Pinpoint the cell where the given text exists, returning its (x, y) midpoint coordinate. 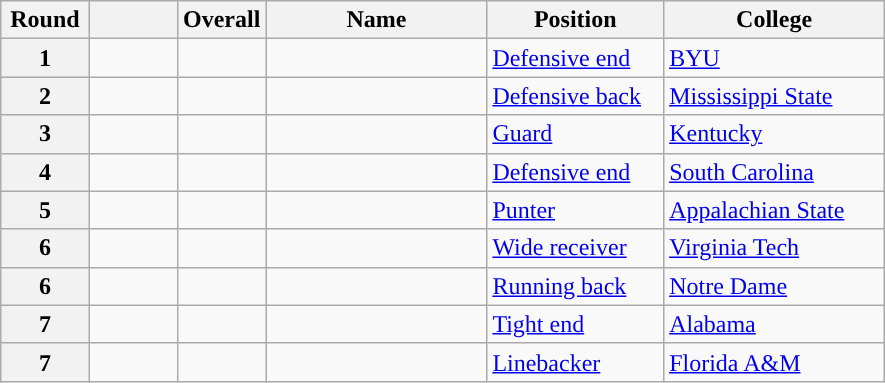
Mississippi State (774, 96)
College (774, 20)
Virginia Tech (774, 248)
Overall (222, 20)
2 (45, 96)
Guard (576, 134)
Round (45, 20)
Name (376, 20)
South Carolina (774, 172)
4 (45, 172)
Kentucky (774, 134)
Alabama (774, 324)
Linebacker (576, 362)
Florida A&M (774, 362)
Notre Dame (774, 286)
Tight end (576, 324)
BYU (774, 58)
Running back (576, 286)
3 (45, 134)
1 (45, 58)
Position (576, 20)
5 (45, 210)
Defensive back (576, 96)
Punter (576, 210)
Appalachian State (774, 210)
Wide receiver (576, 248)
